Return the (x, y) coordinate for the center point of the cell that contains the specified text.  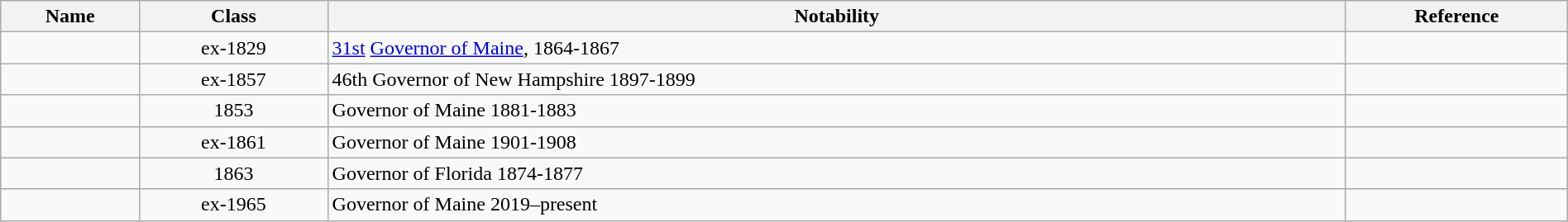
Governor of Florida 1874-1877 (837, 173)
Name (70, 17)
31st Governor of Maine, 1864-1867 (837, 48)
Class (233, 17)
Governor of Maine 1881-1883 (837, 111)
Notability (837, 17)
ex-1861 (233, 142)
ex-1965 (233, 205)
1853 (233, 111)
Governor of Maine 2019–present (837, 205)
Reference (1456, 17)
1863 (233, 173)
46th Governor of New Hampshire 1897-1899 (837, 79)
ex-1829 (233, 48)
ex-1857 (233, 79)
Governor of Maine 1901-1908 (837, 142)
